Scan for the cell matching the given text and deliver its [X, Y] coordinate at center. 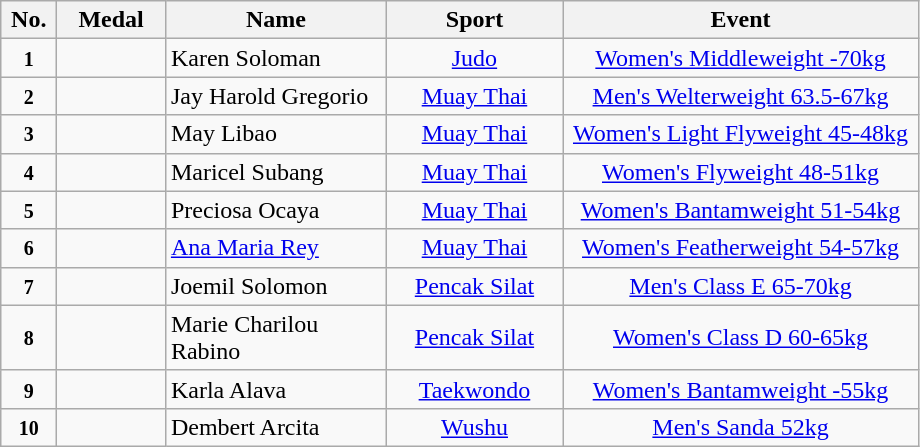
Women's Class D 60-65kg [740, 338]
Ana Maria Rey [276, 248]
Men's Sanda 52kg [740, 427]
2 [29, 96]
Wushu [474, 427]
1 [29, 58]
Women's Flyweight 48-51kg [740, 172]
3 [29, 134]
Judo [474, 58]
7 [29, 286]
Medal [112, 20]
9 [29, 389]
May Libao [276, 134]
5 [29, 210]
Men's Class E 65-70kg [740, 286]
8 [29, 338]
Event [740, 20]
Sport [474, 20]
Dembert Arcita [276, 427]
Women's Bantamweight -55kg [740, 389]
Karen Soloman [276, 58]
10 [29, 427]
Maricel Subang [276, 172]
Karla Alava [276, 389]
6 [29, 248]
Women's Featherweight 54-57kg [740, 248]
Men's Welterweight 63.5-67kg [740, 96]
No. [29, 20]
4 [29, 172]
Women's Light Flyweight 45-48kg [740, 134]
Women's Bantamweight 51-54kg [740, 210]
Women's Middleweight -70kg [740, 58]
Taekwondo [474, 389]
Name [276, 20]
Jay Harold Gregorio [276, 96]
Marie Charilou Rabino [276, 338]
Preciosa Ocaya [276, 210]
Joemil Solomon [276, 286]
